For the text-containing cell, return its midpoint in [X, Y] coordinate format. 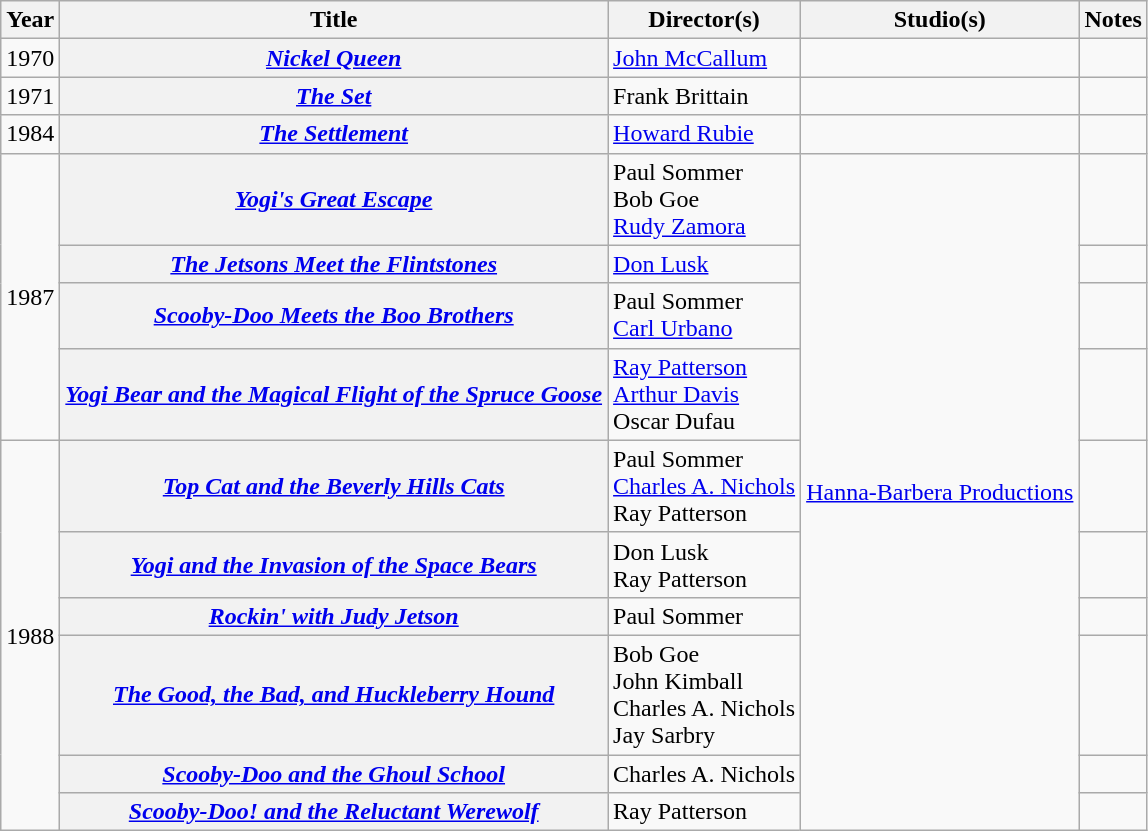
Scooby-Doo! and the Reluctant Werewolf [334, 812]
1984 [30, 134]
Director(s) [704, 20]
1971 [30, 96]
1970 [30, 58]
1988 [30, 635]
Top Cat and the Beverly Hills Cats [334, 486]
Paul Sommer [704, 616]
Paul SommerCharles A. NicholsRay Patterson [704, 486]
Don LuskRay Patterson [704, 564]
Yogi and the Invasion of the Space Bears [334, 564]
Yogi Bear and the Magical Flight of the Spruce Goose [334, 394]
Charles A. Nichols [704, 773]
Scooby-Doo Meets the Boo Brothers [334, 316]
Hanna-Barbera Productions [940, 492]
The Settlement [334, 134]
Don Lusk [704, 264]
The Set [334, 96]
Ray Patterson [704, 812]
Scooby-Doo and the Ghoul School [334, 773]
Bob GoeJohn KimballCharles A. NicholsJay Sarbry [704, 694]
Rockin' with Judy Jetson [334, 616]
1987 [30, 296]
Yogi's Great Escape [334, 199]
The Jetsons Meet the Flintstones [334, 264]
Year [30, 20]
Notes [1113, 20]
Paul SommerBob GoeRudy Zamora [704, 199]
Nickel Queen [334, 58]
Frank Brittain [704, 96]
The Good, the Bad, and Huckleberry Hound [334, 694]
John McCallum [704, 58]
Studio(s) [940, 20]
Title [334, 20]
Ray PattersonArthur DavisOscar Dufau [704, 394]
Howard Rubie [704, 134]
Paul SommerCarl Urbano [704, 316]
